Locate the cell with the specified text and output its (X, Y) center coordinate. 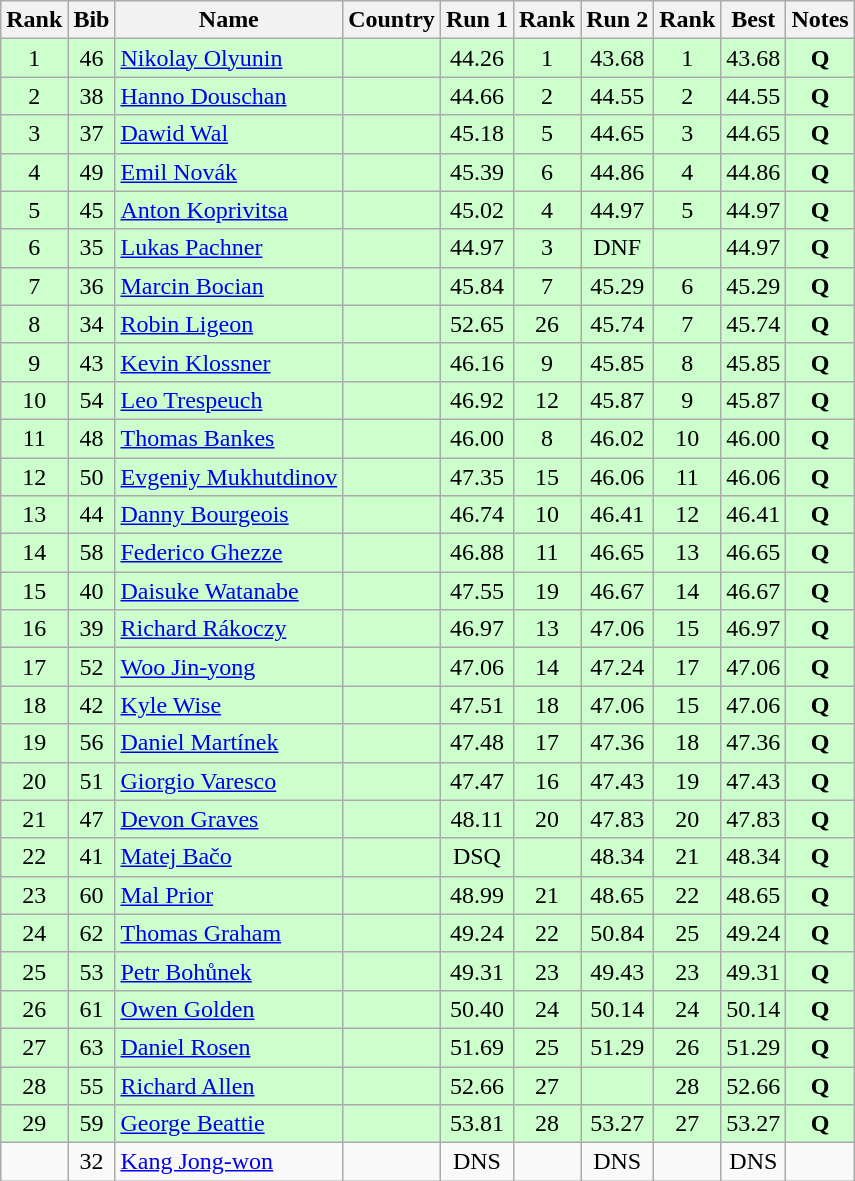
Lukas Pachner (229, 248)
45.18 (476, 134)
53 (92, 971)
Giorgio Varesco (229, 781)
45.84 (476, 286)
47.24 (618, 667)
61 (92, 1009)
56 (92, 743)
Woo Jin-yong (229, 667)
35 (92, 248)
50.84 (618, 933)
44 (92, 515)
Thomas Graham (229, 933)
34 (92, 324)
48.99 (476, 895)
Petr Bohůnek (229, 971)
Owen Golden (229, 1009)
Robin Ligeon (229, 324)
52 (92, 667)
Name (229, 20)
Federico Ghezze (229, 553)
47.51 (476, 705)
55 (92, 1085)
Emil Novák (229, 172)
Bib (92, 20)
46 (92, 58)
46.92 (476, 400)
51 (92, 781)
47 (92, 819)
Notes (820, 20)
36 (92, 286)
62 (92, 933)
53.81 (476, 1124)
48.11 (476, 819)
46.88 (476, 553)
54 (92, 400)
63 (92, 1047)
Leo Trespeuch (229, 400)
Daniel Rosen (229, 1047)
Evgeniy Mukhutdinov (229, 477)
37 (92, 134)
58 (92, 553)
Daisuke Watanabe (229, 591)
47.35 (476, 477)
Richard Rákoczy (229, 629)
Run 1 (476, 20)
60 (92, 895)
Best (754, 20)
Dawid Wal (229, 134)
Matej Bačo (229, 857)
Marcin Bocian (229, 286)
George Beattie (229, 1124)
43 (92, 362)
50.40 (476, 1009)
Kevin Klossner (229, 362)
Kyle Wise (229, 705)
46.02 (618, 438)
52.65 (476, 324)
47.48 (476, 743)
39 (92, 629)
40 (92, 591)
Thomas Bankes (229, 438)
Richard Allen (229, 1085)
Nikolay Olyunin (229, 58)
Anton Koprivitsa (229, 210)
45.39 (476, 172)
47.47 (476, 781)
51.69 (476, 1047)
46.16 (476, 362)
49.43 (618, 971)
45.02 (476, 210)
38 (92, 96)
45 (92, 210)
47.55 (476, 591)
41 (92, 857)
59 (92, 1124)
46.74 (476, 515)
32 (92, 1162)
Kang Jong-won (229, 1162)
DSQ (476, 857)
42 (92, 705)
Daniel Martínek (229, 743)
Hanno Douschan (229, 96)
48 (92, 438)
Mal Prior (229, 895)
29 (34, 1124)
Run 2 (618, 20)
44.66 (476, 96)
50 (92, 477)
Devon Graves (229, 819)
Danny Bourgeois (229, 515)
DNF (618, 248)
49 (92, 172)
44.26 (476, 58)
Country (392, 20)
